Find where the given text appears and provide that cell's center as [x, y] coordinate. 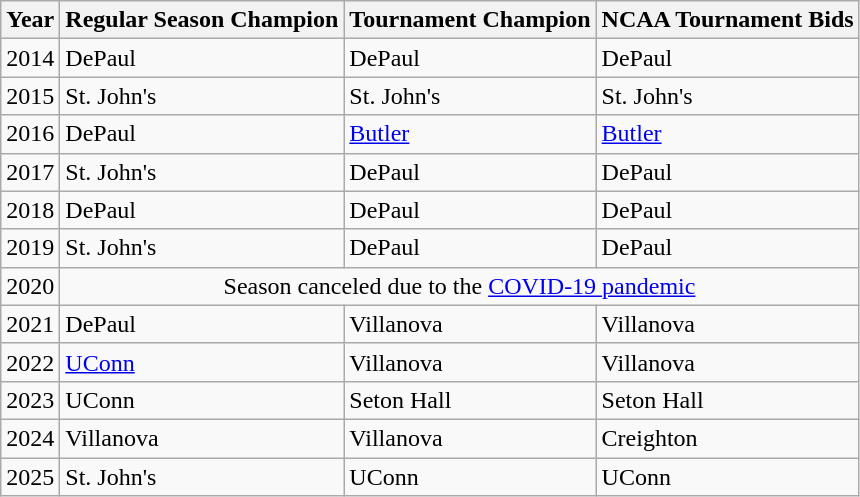
2020 [30, 286]
2015 [30, 96]
2014 [30, 58]
2016 [30, 134]
2024 [30, 438]
2023 [30, 400]
2017 [30, 172]
Season canceled due to the COVID-19 pandemic [460, 286]
2022 [30, 362]
2021 [30, 324]
Year [30, 20]
Creighton [728, 438]
2019 [30, 248]
NCAA Tournament Bids [728, 20]
2018 [30, 210]
Tournament Champion [470, 20]
Regular Season Champion [202, 20]
2025 [30, 477]
